Output the (X, Y) coordinate of the center of the cell containing the given text.  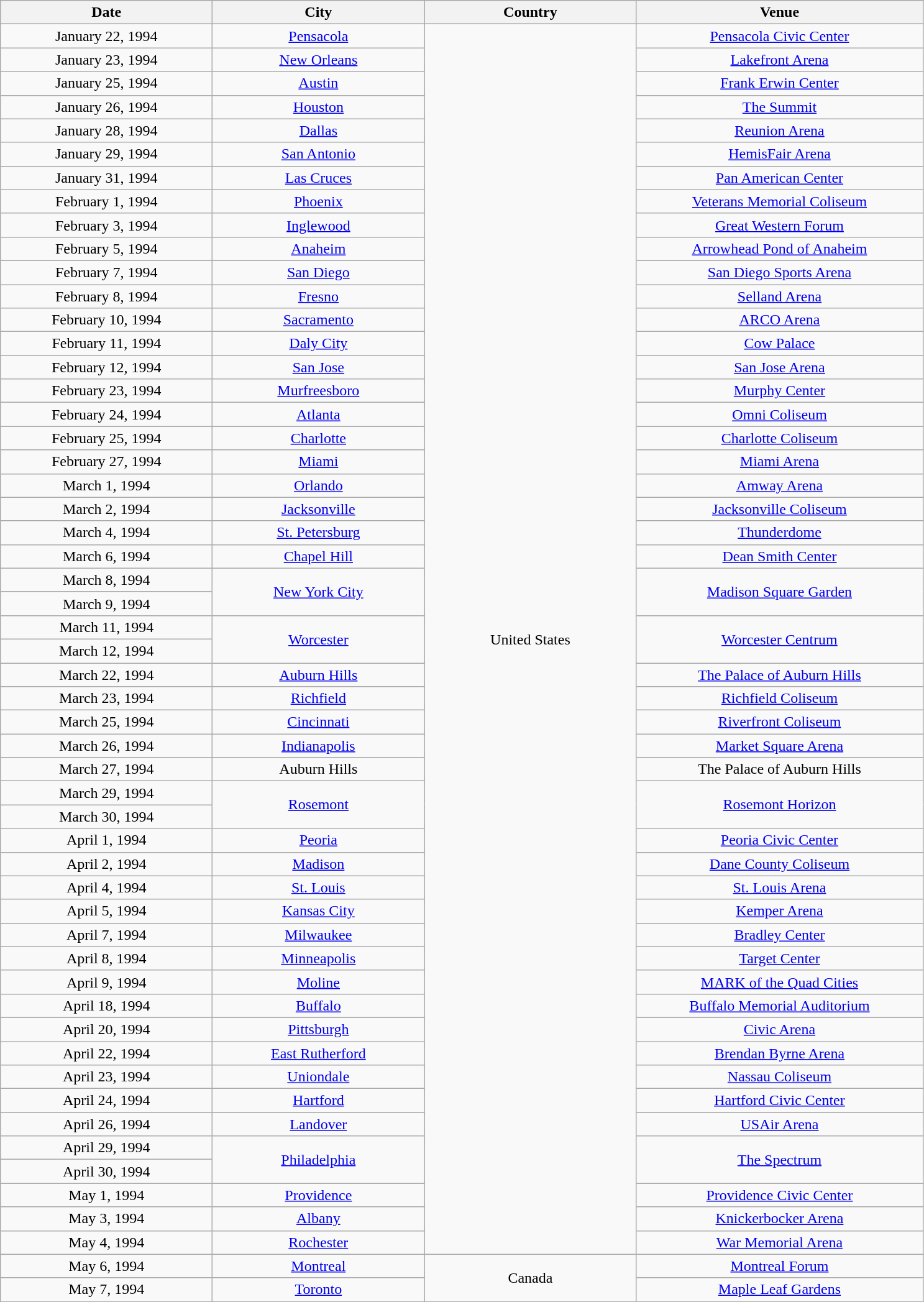
San Antonio (318, 154)
New York City (318, 592)
Miami (318, 462)
San Diego (318, 272)
Las Cruces (318, 178)
San Jose Arena (779, 367)
February 1, 1994 (107, 201)
Pensacola (318, 36)
Cincinnati (318, 722)
Miami Arena (779, 462)
Providence (318, 1195)
Rosemont (318, 805)
St. Louis (318, 887)
City (318, 12)
Venue (779, 12)
Pittsburgh (318, 1029)
Charlotte Coliseum (779, 438)
Atlanta (318, 415)
Charlotte (318, 438)
Philadelphia (318, 1160)
Cow Palace (779, 344)
Worcester Centrum (779, 639)
Knickerbocker Arena (779, 1219)
Bradley Center (779, 935)
Brendan Byrne Arena (779, 1053)
Murphy Center (779, 391)
May 7, 1994 (107, 1290)
Montreal Forum (779, 1266)
February 10, 1994 (107, 320)
January 25, 1994 (107, 83)
April 20, 1994 (107, 1029)
May 6, 1994 (107, 1266)
March 4, 1994 (107, 533)
Pan American Center (779, 178)
April 26, 1994 (107, 1124)
March 26, 1994 (107, 746)
February 25, 1994 (107, 438)
Toronto (318, 1290)
March 1, 1994 (107, 485)
Civic Arena (779, 1029)
Madison (318, 864)
April 9, 1994 (107, 982)
January 28, 1994 (107, 131)
January 31, 1994 (107, 178)
Omni Coliseum (779, 415)
May 3, 1994 (107, 1219)
March 30, 1994 (107, 817)
March 2, 1994 (107, 509)
Houston (318, 107)
February 5, 1994 (107, 249)
February 12, 1994 (107, 367)
Lakefront Arena (779, 60)
January 22, 1994 (107, 36)
Orlando (318, 485)
Riverfront Coliseum (779, 722)
Providence Civic Center (779, 1195)
February 3, 1994 (107, 225)
Great Western Forum (779, 225)
Uniondale (318, 1077)
Worcester (318, 639)
San Jose (318, 367)
March 23, 1994 (107, 699)
Veterans Memorial Coliseum (779, 201)
April 23, 1994 (107, 1077)
April 22, 1994 (107, 1053)
Landover (318, 1124)
Hartford Civic Center (779, 1101)
Kansas City (318, 911)
March 29, 1994 (107, 793)
April 24, 1994 (107, 1101)
February 27, 1994 (107, 462)
Daly City (318, 344)
East Rutherford (318, 1053)
Selland Arena (779, 296)
April 30, 1994 (107, 1171)
March 11, 1994 (107, 627)
Richfield Coliseum (779, 699)
Target Center (779, 958)
March 6, 1994 (107, 556)
Indianapolis (318, 746)
Inglewood (318, 225)
April 8, 1994 (107, 958)
Amway Arena (779, 485)
War Memorial Arena (779, 1242)
Sacramento (318, 320)
February 24, 1994 (107, 415)
May 4, 1994 (107, 1242)
Hartford (318, 1101)
Buffalo Memorial Auditorium (779, 1006)
Murfreesboro (318, 391)
April 1, 1994 (107, 840)
February 23, 1994 (107, 391)
Phoenix (318, 201)
Moline (318, 982)
February 8, 1994 (107, 296)
Richfield (318, 699)
May 1, 1994 (107, 1195)
March 25, 1994 (107, 722)
Peoria (318, 840)
March 22, 1994 (107, 674)
St. Louis Arena (779, 887)
Peoria Civic Center (779, 840)
Thunderdome (779, 533)
March 9, 1994 (107, 603)
Reunion Arena (779, 131)
MARK of the Quad Cities (779, 982)
Rosemont Horizon (779, 805)
Buffalo (318, 1006)
Madison Square Garden (779, 592)
Kemper Arena (779, 911)
San Diego Sports Arena (779, 272)
January 26, 1994 (107, 107)
USAir Arena (779, 1124)
Country (531, 12)
Market Square Arena (779, 746)
Date (107, 12)
Anaheim (318, 249)
Fresno (318, 296)
Dane County Coliseum (779, 864)
The Spectrum (779, 1160)
April 29, 1994 (107, 1148)
ARCO Arena (779, 320)
April 4, 1994 (107, 887)
HemisFair Arena (779, 154)
The Summit (779, 107)
Dallas (318, 131)
Jacksonville (318, 509)
St. Petersburg (318, 533)
Austin (318, 83)
Jacksonville Coliseum (779, 509)
Minneapolis (318, 958)
Frank Erwin Center (779, 83)
Arrowhead Pond of Anaheim (779, 249)
Chapel Hill (318, 556)
January 29, 1994 (107, 154)
March 8, 1994 (107, 580)
April 2, 1994 (107, 864)
April 5, 1994 (107, 911)
Maple Leaf Gardens (779, 1290)
February 7, 1994 (107, 272)
Milwaukee (318, 935)
New Orleans (318, 60)
March 12, 1994 (107, 651)
January 23, 1994 (107, 60)
April 18, 1994 (107, 1006)
February 11, 1994 (107, 344)
Pensacola Civic Center (779, 36)
Rochester (318, 1242)
United States (531, 639)
Nassau Coliseum (779, 1077)
Montreal (318, 1266)
March 27, 1994 (107, 769)
Canada (531, 1278)
Albany (318, 1219)
April 7, 1994 (107, 935)
Dean Smith Center (779, 556)
